Return (x, y) of the center of cell containing provided text 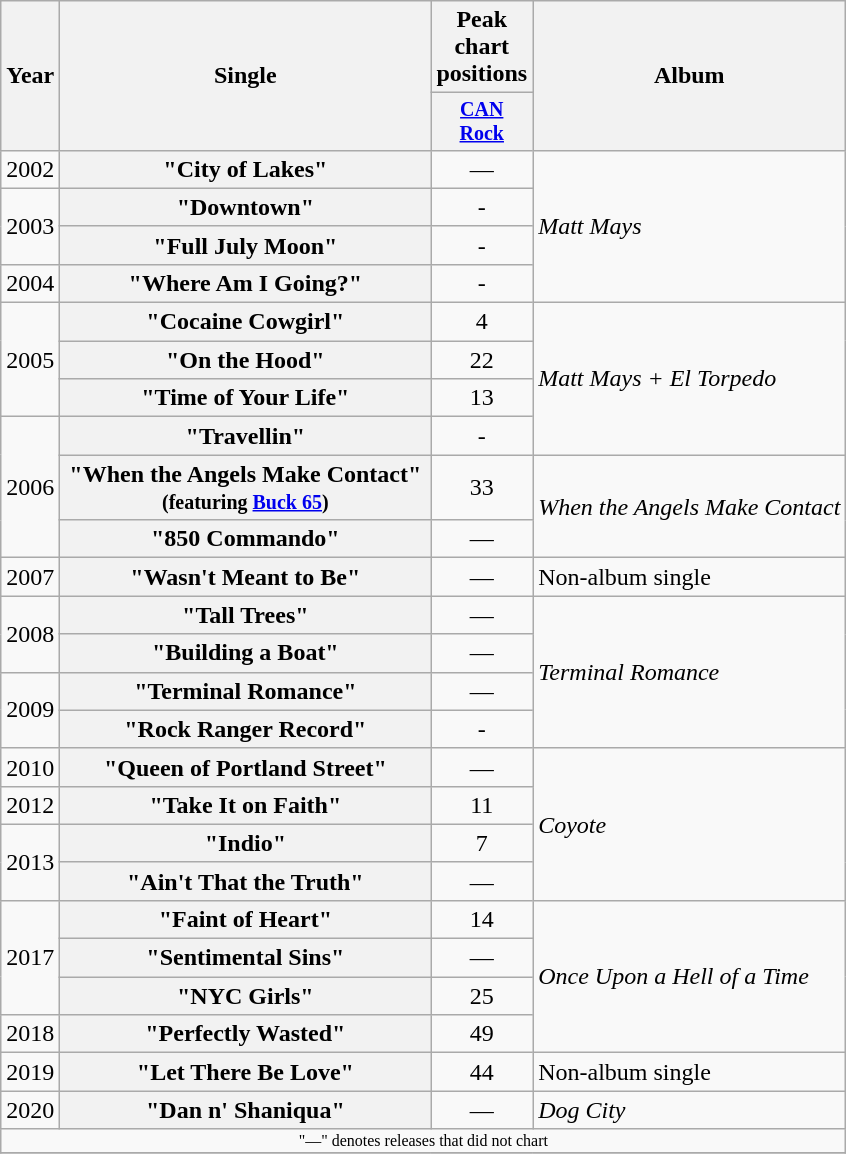
2004 (30, 283)
"Building a Boat" (246, 653)
2020 (30, 1110)
2006 (30, 488)
Dog City (690, 1110)
11 (482, 805)
"Take It on Faith" (246, 805)
2019 (30, 1072)
Terminal Romance (690, 672)
"Indio" (246, 843)
"When the Angels Make Contact" (featuring Buck 65) (246, 488)
2017 (30, 957)
"NYC Girls" (246, 996)
"Wasn't Meant to Be" (246, 577)
Peak chartpositions (482, 47)
"Faint of Heart" (246, 919)
Coyote (690, 824)
49 (482, 1034)
2003 (30, 226)
13 (482, 398)
"Ain't That the Truth" (246, 881)
Once Upon a Hell of a Time (690, 976)
"Queen of Portland Street" (246, 767)
7 (482, 843)
4 (482, 322)
"Full July Moon" (246, 245)
2012 (30, 805)
22 (482, 360)
Album (690, 76)
"Travellin" (246, 436)
2010 (30, 767)
2018 (30, 1034)
Single (246, 76)
"Downtown" (246, 207)
"City of Lakes" (246, 169)
"Rock Ranger Record" (246, 729)
2013 (30, 862)
Matt Mays (690, 226)
14 (482, 919)
"Terminal Romance" (246, 691)
When the Angels Make Contact (690, 506)
2009 (30, 710)
"850 Commando" (246, 539)
33 (482, 488)
"—" denotes releases that did not chart (424, 1141)
25 (482, 996)
2002 (30, 169)
"On the Hood" (246, 360)
"Dan n' Shaniqua" (246, 1110)
Matt Mays + El Torpedo (690, 379)
2008 (30, 634)
"Perfectly Wasted" (246, 1034)
"Time of Your Life" (246, 398)
Year (30, 76)
CANRock (482, 122)
44 (482, 1072)
2007 (30, 577)
"Sentimental Sins" (246, 958)
"Where Am I Going?" (246, 283)
"Cocaine Cowgirl" (246, 322)
"Let There Be Love" (246, 1072)
"Tall Trees" (246, 615)
2005 (30, 360)
